Output the [x, y] coordinate of the center of the cell containing the given text.  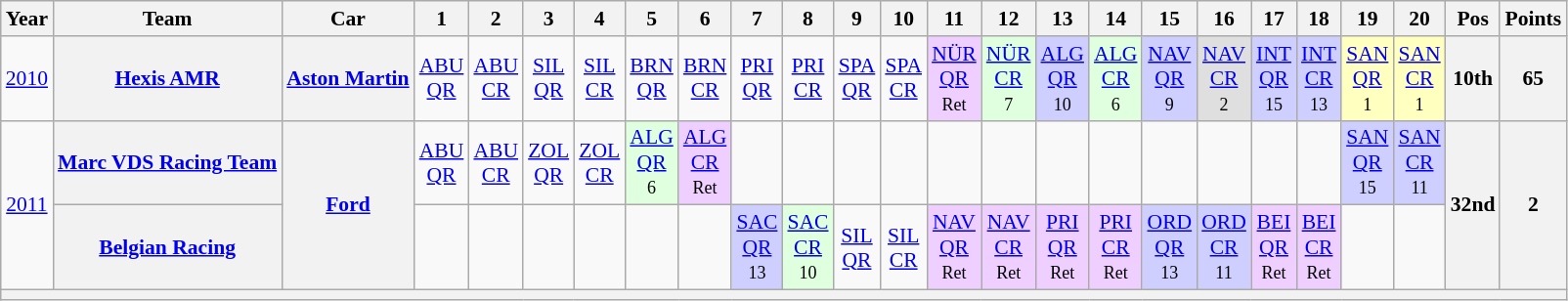
10 [903, 19]
16 [1224, 19]
14 [1115, 19]
SANCR1 [1419, 78]
SPAQR [857, 78]
20 [1419, 19]
Ford [348, 205]
11 [954, 19]
ZOLQR [548, 162]
PRIQR [757, 78]
Marc VDS Racing Team [167, 162]
8 [807, 19]
PRICR [807, 78]
NAVQR9 [1169, 78]
INTCR13 [1319, 78]
18 [1319, 19]
Team [167, 19]
PRICRRet [1115, 248]
NAVQRRet [954, 248]
SACQR13 [757, 248]
9 [857, 19]
Aston Martin [348, 78]
6 [706, 19]
2011 [27, 205]
SANCR11 [1419, 162]
NÜRCR7 [1009, 78]
SPACR [903, 78]
ALGCR6 [1115, 78]
BRNCR [706, 78]
4 [599, 19]
PRIQRRet [1062, 248]
Car [348, 19]
10th [1473, 78]
ALGCRRet [706, 162]
INTQR15 [1274, 78]
BRNQR [651, 78]
ORDQR13 [1169, 248]
Points [1533, 19]
12 [1009, 19]
NAVCR2 [1224, 78]
15 [1169, 19]
BEICRRet [1319, 248]
NAVCRRet [1009, 248]
NÜRQRRet [954, 78]
Belgian Racing [167, 248]
ALGQR6 [651, 162]
SACCR10 [807, 248]
SANQR15 [1367, 162]
7 [757, 19]
ALGQR10 [1062, 78]
Year [27, 19]
32nd [1473, 205]
Hexis AMR [167, 78]
ZOLCR [599, 162]
SANQR1 [1367, 78]
19 [1367, 19]
3 [548, 19]
5 [651, 19]
BEIQRRet [1274, 248]
ORDCR11 [1224, 248]
2010 [27, 78]
1 [442, 19]
Pos [1473, 19]
65 [1533, 78]
13 [1062, 19]
17 [1274, 19]
